Scan for the cell matching the given text and deliver its (X, Y) coordinate at center. 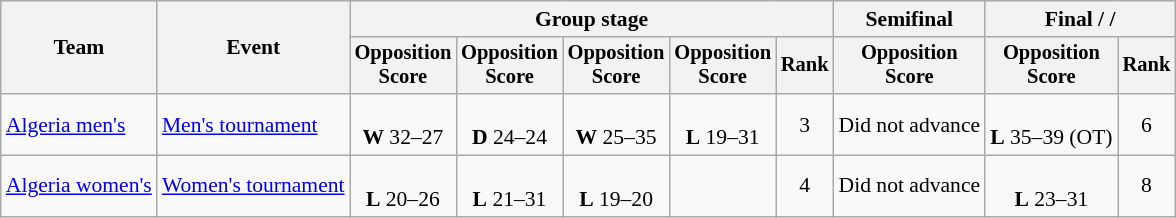
Algeria women's (79, 186)
3 (805, 124)
Semifinal (910, 19)
Team (79, 48)
L 20–26 (404, 186)
W 32–27 (404, 124)
Men's tournament (254, 124)
6 (1147, 124)
Group stage (592, 19)
D 24–24 (510, 124)
4 (805, 186)
Women's tournament (254, 186)
Algeria men's (79, 124)
L 19–20 (616, 186)
Event (254, 48)
W 25–35 (616, 124)
L 35–39 (OT) (1051, 124)
Final / / (1080, 19)
L 23–31 (1051, 186)
L 21–31 (510, 186)
8 (1147, 186)
L 19–31 (722, 124)
